Determine the [x, y] coordinate at the center of the cell enclosing the given text.  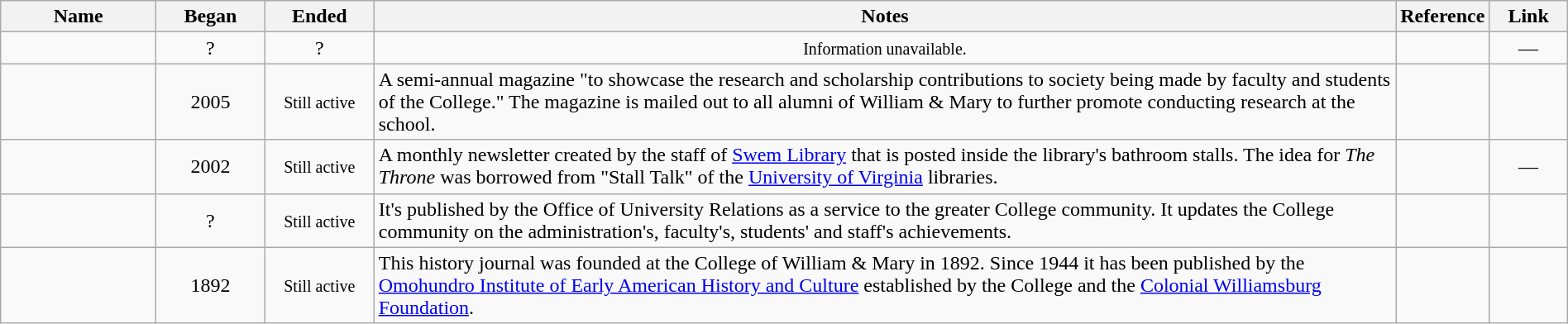
Name [79, 17]
1892 [211, 285]
Reference [1442, 17]
2002 [211, 167]
Began [211, 17]
Notes [885, 17]
Link [1528, 17]
2005 [211, 102]
Information unavailable. [885, 48]
Ended [319, 17]
